Locate the cell with the specified text and output its (X, Y) center coordinate. 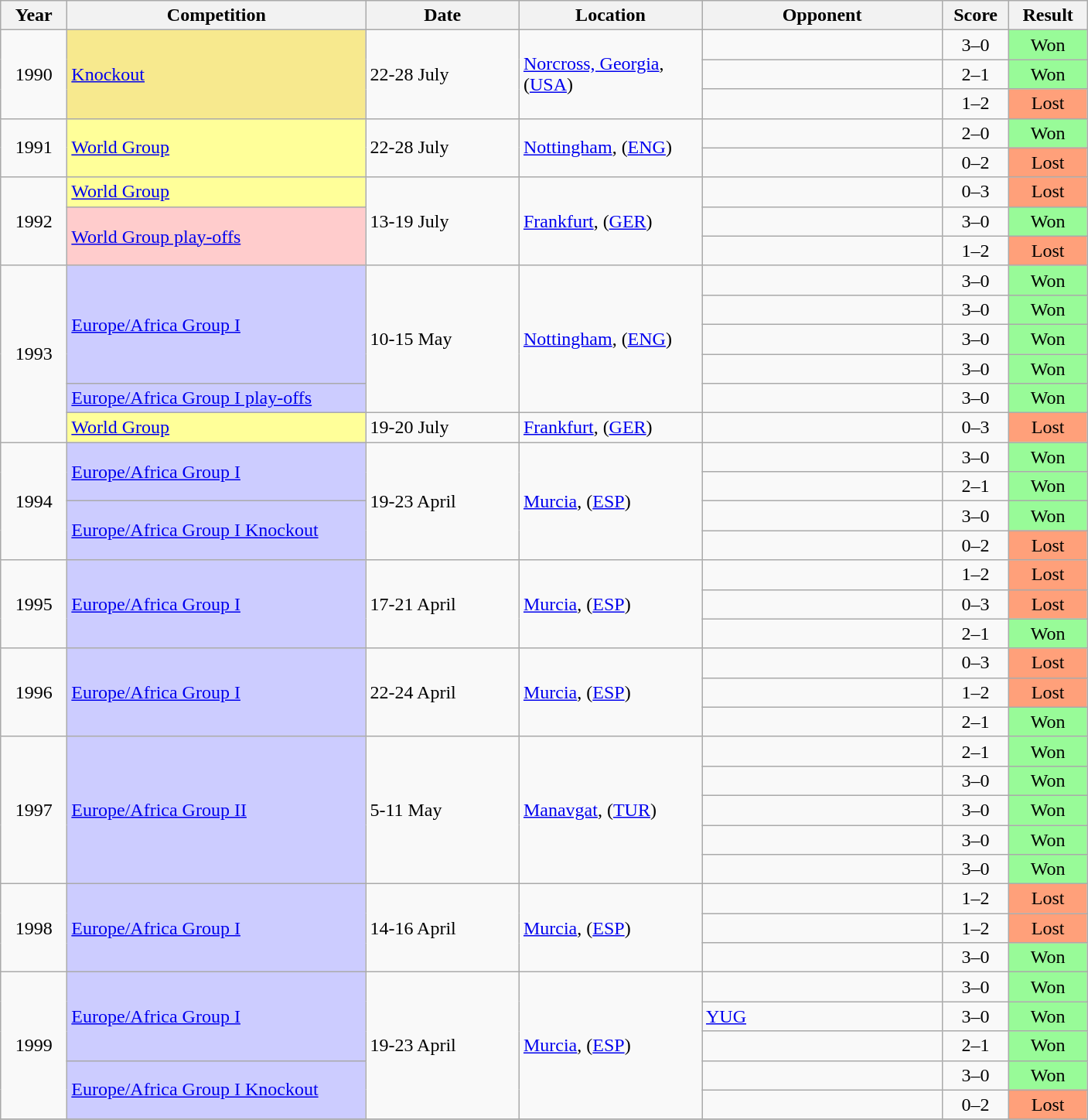
Competition (217, 15)
Date (442, 15)
Opponent (823, 15)
Year (34, 15)
Europe/Africa Group I play-offs (217, 398)
Norcross, Georgia, (USA) (610, 74)
22-24 April (442, 692)
1993 (34, 353)
1994 (34, 501)
YUG (823, 1016)
1998 (34, 928)
Location (610, 15)
1996 (34, 692)
10-15 May (442, 339)
1997 (34, 810)
Score (976, 15)
1992 (34, 221)
1991 (34, 148)
2–0 (976, 133)
5-11 May (442, 810)
19-20 July (442, 428)
1990 (34, 74)
World Group play-offs (217, 236)
1999 (34, 1046)
17-21 April (442, 604)
Europe/Africa Group II (217, 810)
Knockout (217, 74)
14-16 April (442, 928)
Result (1049, 15)
Manavgat, (TUR) (610, 810)
13-19 July (442, 221)
1995 (34, 604)
